Pinpoint the cell where the given text exists, returning its (X, Y) midpoint coordinate. 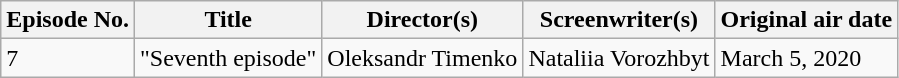
Oleksandr Timenko (422, 58)
7 (68, 58)
Nataliia Vorozhbyt (619, 58)
Screenwriter(s) (619, 20)
Episode No. (68, 20)
"Seventh episode" (228, 58)
Director(s) (422, 20)
Title (228, 20)
Original air date (806, 20)
March 5, 2020 (806, 58)
